Scan for the cell matching the given text and deliver its [X, Y] coordinate at center. 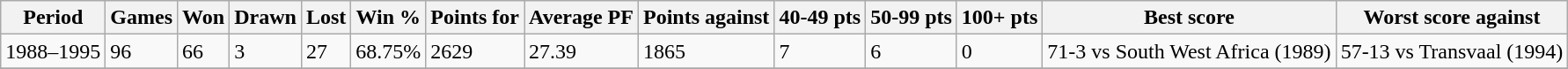
27 [326, 51]
Points for [475, 18]
Best score [1190, 18]
1988–1995 [53, 51]
Drawn [266, 18]
50-99 pts [912, 18]
100+ pts [1000, 18]
0 [1000, 51]
2629 [475, 51]
Win % [389, 18]
Points against [706, 18]
1865 [706, 51]
96 [142, 51]
Period [53, 18]
7 [820, 51]
3 [266, 51]
Lost [326, 18]
71-3 vs South West Africa (1989) [1190, 51]
66 [204, 51]
Worst score against [1452, 18]
Games [142, 18]
Average PF [582, 18]
Won [204, 18]
6 [912, 51]
68.75% [389, 51]
40-49 pts [820, 18]
57-13 vs Transvaal (1994) [1452, 51]
27.39 [582, 51]
